Detect which cell encompasses the target text, then output its [X, Y] center coordinate. 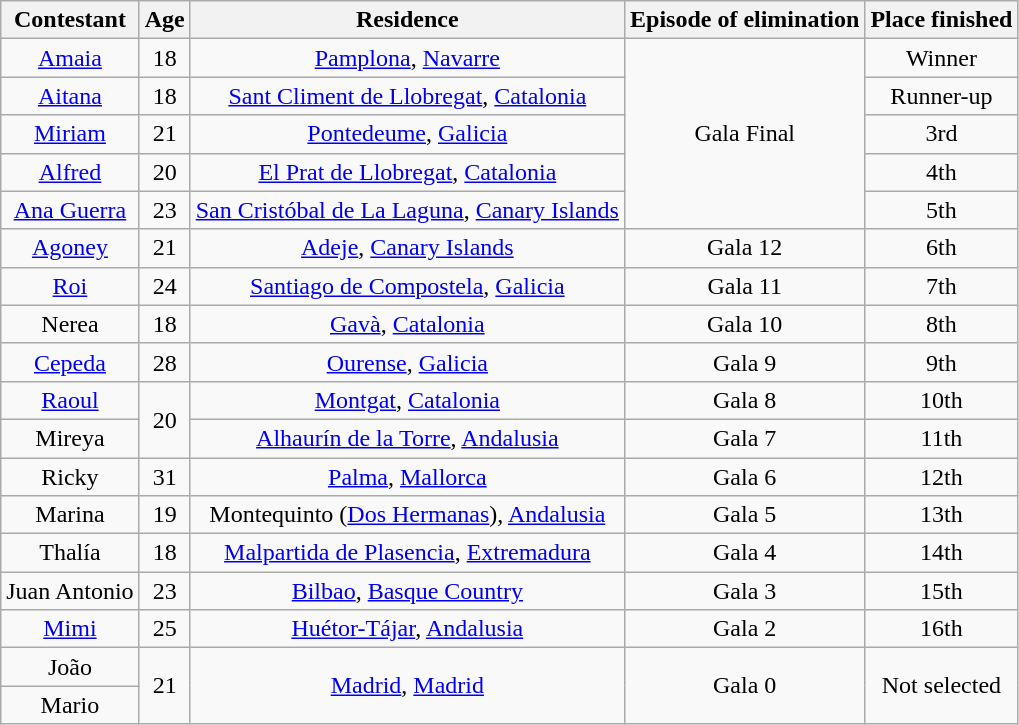
3rd [942, 134]
4th [942, 172]
Adeje, Canary Islands [407, 248]
Aitana [70, 96]
5th [942, 210]
Gala 3 [744, 591]
Agoney [70, 248]
Gala 2 [744, 629]
Miriam [70, 134]
12th [942, 477]
Mireya [70, 438]
Runner-up [942, 96]
Gala 8 [744, 400]
9th [942, 362]
Juan Antonio [70, 591]
25 [164, 629]
Palma, Mallorca [407, 477]
16th [942, 629]
Madrid, Madrid [407, 686]
Place finished [942, 20]
14th [942, 553]
João [70, 667]
Gala 6 [744, 477]
Age [164, 20]
Gavà, Catalonia [407, 324]
28 [164, 362]
Roi [70, 286]
Santiago de Compostela, Galicia [407, 286]
19 [164, 515]
Amaia [70, 58]
10th [942, 400]
Montgat, Catalonia [407, 400]
Gala 4 [744, 553]
Montequinto (Dos Hermanas), Andalusia [407, 515]
Mario [70, 705]
Gala Final [744, 134]
Gala 11 [744, 286]
El Prat de Llobregat, Catalonia [407, 172]
Residence [407, 20]
Raoul [70, 400]
Cepeda [70, 362]
Pontedeume, Galicia [407, 134]
Sant Climent de Llobregat, Catalonia [407, 96]
31 [164, 477]
Gala 12 [744, 248]
24 [164, 286]
Gala 5 [744, 515]
Ourense, Galicia [407, 362]
Ricky [70, 477]
Pamplona, Navarre [407, 58]
15th [942, 591]
Alfred [70, 172]
Alhaurín de la Torre, Andalusia [407, 438]
San Cristóbal de La Laguna, Canary Islands [407, 210]
Malpartida de Plasencia, Extremadura [407, 553]
Mimi [70, 629]
8th [942, 324]
Nerea [70, 324]
Gala 9 [744, 362]
Contestant [70, 20]
Huétor-Tájar, Andalusia [407, 629]
Gala 0 [744, 686]
Ana Guerra [70, 210]
7th [942, 286]
Thalía [70, 553]
11th [942, 438]
Gala 7 [744, 438]
Winner [942, 58]
13th [942, 515]
Marina [70, 515]
6th [942, 248]
Gala 10 [744, 324]
Not selected [942, 686]
Episode of elimination [744, 20]
Bilbao, Basque Country [407, 591]
